Search for the cell housing the specified text and yield its (x, y) center coordinate. 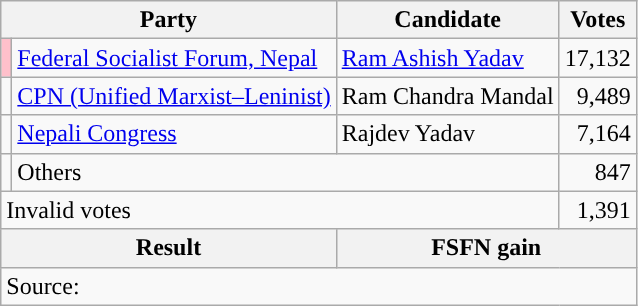
Nepali Congress (174, 134)
Source: (319, 286)
847 (598, 172)
Federal Socialist Forum, Nepal (174, 58)
Rajdev Yadav (448, 134)
Invalid votes (280, 210)
9,489 (598, 96)
Votes (598, 20)
Result (168, 248)
Ram Chandra Mandal (448, 96)
1,391 (598, 210)
7,164 (598, 134)
17,132 (598, 58)
Party (168, 20)
CPN (Unified Marxist–Leninist) (174, 96)
FSFN gain (486, 248)
Candidate (448, 20)
Others (286, 172)
Ram Ashish Yadav (448, 58)
